Determine the [x, y] coordinate at the center of the cell enclosing the given text.  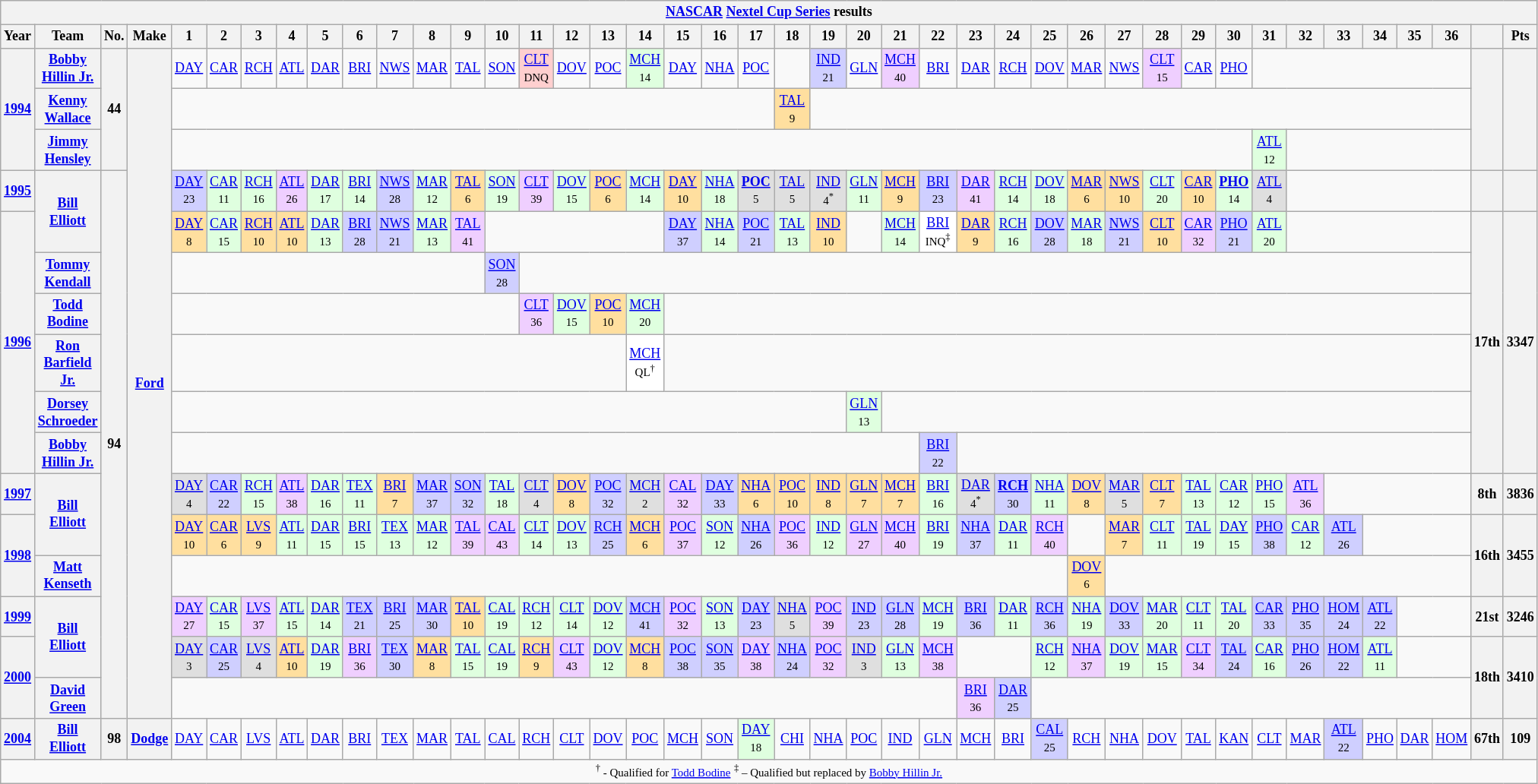
MCH8 [645, 657]
3410 [1520, 678]
DAY37 [683, 232]
IND3 [864, 657]
33 [1343, 36]
RCH9 [536, 657]
3455 [1520, 555]
CLT43 [572, 657]
POC21 [756, 232]
RCH30 [1014, 494]
TAL10 [468, 617]
18th [1488, 678]
DAR17 [325, 191]
TEX13 [395, 535]
CAL43 [502, 535]
DOV28 [1049, 232]
IND [900, 739]
RCH40 [1049, 535]
DOV33 [1125, 617]
MAR7 [1125, 535]
2 [224, 36]
SON12 [720, 535]
Dodge [150, 739]
CAR25 [224, 657]
DAY15 [1234, 535]
BRI7 [395, 494]
CAL25 [1049, 739]
1996 [18, 342]
MAR15 [1162, 657]
MCH20 [645, 314]
RCH25 [608, 535]
NWS28 [395, 191]
NHA18 [720, 191]
Matt Kenseth [67, 576]
IND21 [828, 68]
GLN7 [864, 494]
MAR5 [1125, 494]
RCH15 [258, 494]
POC5 [756, 191]
2004 [18, 739]
HOM [1451, 739]
PHO21 [1234, 232]
3246 [1520, 617]
TAL15 [468, 657]
Jimmy Hensley [67, 150]
36 [1451, 36]
1995 [18, 191]
94 [114, 444]
DAY33 [720, 494]
12 [572, 36]
8th [1488, 494]
13 [608, 36]
CLT20 [1162, 191]
67th [1488, 739]
† - Qualified for Todd Bodine ‡ – Qualified but replaced by Bobby Hillin Jr. [769, 771]
LVS [258, 739]
23 [976, 36]
MCH9 [900, 191]
ATL15 [292, 617]
RCH14 [1014, 191]
MCH19 [938, 617]
GLN28 [900, 617]
9 [468, 36]
DAR14 [325, 617]
KAN [1234, 739]
Year [18, 36]
35 [1415, 36]
ATL20 [1269, 232]
5 [325, 36]
Team [67, 36]
NHA26 [756, 535]
3347 [1520, 342]
14 [645, 36]
DAR15 [325, 535]
17th [1488, 342]
NHA24 [793, 657]
29 [1198, 36]
CAR6 [224, 535]
TEX30 [395, 657]
NASCAR Nextel Cup Series results [769, 12]
POC37 [683, 535]
30 [1234, 36]
NHA6 [756, 494]
MAR6 [1087, 191]
POC38 [683, 657]
HOM22 [1343, 657]
CAL32 [683, 494]
32 [1305, 36]
ATL4 [1269, 191]
DAY27 [189, 617]
109 [1520, 739]
PHO35 [1305, 617]
CLT34 [1198, 657]
IND23 [864, 617]
CAR16 [1269, 657]
ATL36 [1305, 494]
ATL12 [1269, 150]
4 [292, 36]
DAY3 [189, 657]
POC36 [793, 535]
PHO38 [1269, 535]
Kenny Wallace [67, 109]
44 [114, 109]
10 [502, 36]
BRI15 [359, 535]
CAR32 [1198, 232]
CLT10 [1162, 232]
BRI23 [938, 191]
TAL5 [793, 191]
Make [150, 36]
CAL [502, 739]
GLN27 [864, 535]
RCH36 [1049, 617]
SON35 [720, 657]
3 [258, 36]
SON19 [502, 191]
CLT4 [536, 494]
31 [1269, 36]
TAL6 [468, 191]
BRIINQ‡ [938, 232]
DOV6 [1087, 576]
PHO26 [1305, 657]
DOV18 [1049, 191]
MCH2 [645, 494]
NHA11 [1049, 494]
CAR33 [1269, 617]
IND8 [828, 494]
TAL9 [793, 109]
TEX11 [359, 494]
Todd Bodine [67, 314]
18 [793, 36]
MCH41 [645, 617]
TAL41 [468, 232]
DAY4 [189, 494]
MCH38 [938, 657]
Ron Barfield Jr. [67, 363]
DAR41 [976, 191]
20 [864, 36]
19 [828, 36]
15 [683, 36]
34 [1380, 36]
16th [1488, 555]
DAR4* [976, 494]
TEX [395, 739]
Pts [1520, 36]
David Green [67, 698]
CLT36 [536, 314]
BRI14 [359, 191]
POC6 [608, 191]
1994 [18, 109]
DAR25 [1014, 698]
GLN11 [864, 191]
24 [1014, 36]
1998 [18, 555]
CLT39 [536, 191]
HOM24 [1343, 617]
ATL38 [292, 494]
DAR19 [325, 657]
25 [1049, 36]
LVS9 [258, 535]
POC39 [828, 617]
TAL39 [468, 535]
CLTDNQ [536, 68]
98 [114, 739]
21 [900, 36]
TAL20 [1234, 617]
CAR10 [1198, 191]
DAY8 [189, 232]
22 [938, 36]
SON32 [468, 494]
CLT7 [1162, 494]
3836 [1520, 494]
1 [189, 36]
NHA14 [720, 232]
TAL19 [1198, 535]
28 [1162, 36]
2000 [18, 678]
LVS37 [258, 617]
LVS4 [258, 657]
SON28 [502, 273]
8 [432, 36]
DAR16 [325, 494]
MAR37 [432, 494]
RCH10 [258, 232]
1999 [18, 617]
11 [536, 36]
IND10 [828, 232]
CHI [793, 739]
MCHQL† [645, 363]
16 [720, 36]
Ford [150, 383]
BRI16 [938, 494]
27 [1125, 36]
BRI22 [938, 454]
MAR30 [432, 617]
7 [395, 36]
TAL24 [1234, 657]
MAR8 [432, 657]
SON13 [720, 617]
NHA19 [1087, 617]
MCH7 [900, 494]
DAY38 [756, 657]
BRI28 [359, 232]
MCH6 [645, 535]
NHA5 [793, 617]
DOV19 [1125, 657]
1997 [18, 494]
PHO14 [1234, 191]
TAL18 [502, 494]
DAY18 [756, 739]
CAR22 [224, 494]
BRI25 [395, 617]
17 [756, 36]
MAR18 [1087, 232]
DAR9 [976, 232]
Dorsey Schroeder [67, 413]
21st [1488, 617]
IND12 [828, 535]
CLT15 [1162, 68]
CAR11 [224, 191]
IND4* [828, 191]
No. [114, 36]
6 [359, 36]
MAR13 [432, 232]
DAR13 [325, 232]
MAR20 [1162, 617]
TEX21 [359, 617]
DOV13 [572, 535]
26 [1087, 36]
NWS10 [1125, 191]
PHO15 [1269, 494]
BRI19 [938, 535]
Tommy Kendall [67, 273]
